Identify which cell holds the provided text, then report its [x, y] central coordinate. 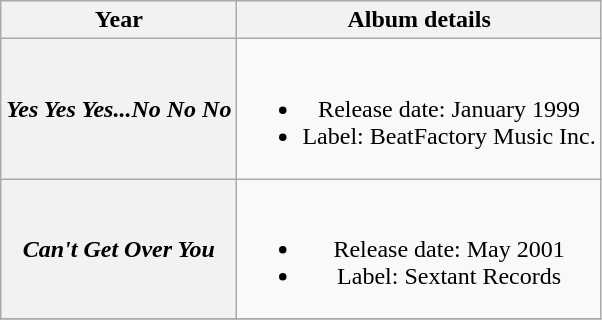
Album details [419, 20]
Can't Get Over You [119, 249]
Release date: January 1999Label: BeatFactory Music Inc. [419, 109]
Yes Yes Yes...No No No [119, 109]
Release date: May 2001Label: Sextant Records [419, 249]
Year [119, 20]
